Extract the (X, Y) coordinate from the center of the cell holding the provided text.  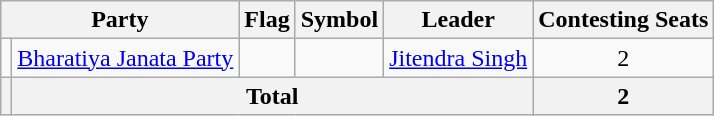
Bharatiya Janata Party (126, 58)
Symbol (339, 20)
Contesting Seats (624, 20)
Flag (267, 20)
Total (272, 96)
Leader (458, 20)
Jitendra Singh (458, 58)
Party (120, 20)
